Capture the cell that displays the provided text and extract its (x, y) central coordinate. 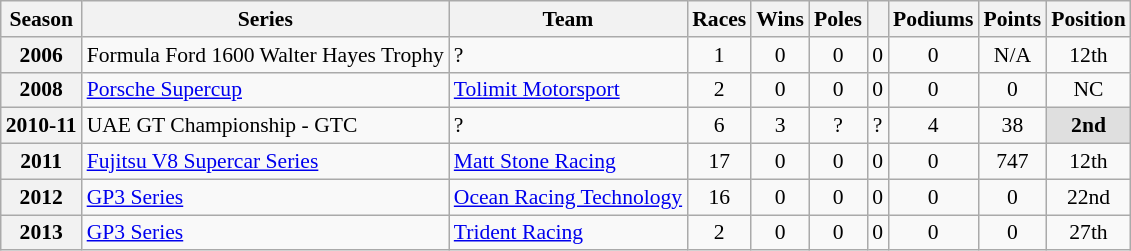
UAE GT Championship - GTC (266, 126)
Team (568, 19)
2006 (42, 55)
Series (266, 19)
1 (719, 55)
2008 (42, 90)
Podiums (934, 19)
Ocean Racing Technology (568, 197)
NC (1088, 90)
Tolimit Motorsport (568, 90)
27th (1088, 233)
Matt Stone Racing (568, 162)
747 (1013, 162)
16 (719, 197)
4 (934, 126)
2010-11 (42, 126)
22nd (1088, 197)
2nd (1088, 126)
2012 (42, 197)
38 (1013, 126)
Trident Racing (568, 233)
2011 (42, 162)
Position (1088, 19)
17 (719, 162)
6 (719, 126)
Points (1013, 19)
Poles (838, 19)
N/A (1013, 55)
Wins (780, 19)
Season (42, 19)
Races (719, 19)
3 (780, 126)
2013 (42, 233)
Formula Ford 1600 Walter Hayes Trophy (266, 55)
Fujitsu V8 Supercar Series (266, 162)
Porsche Supercup (266, 90)
